Extract the [x, y] coordinate from the center of the cell holding the provided text.  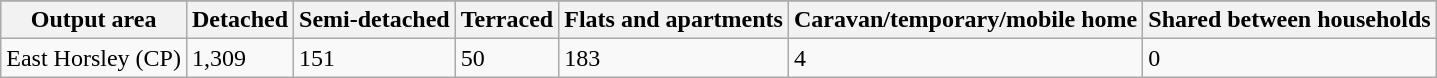
Shared between households [1290, 20]
East Horsley (CP) [94, 58]
0 [1290, 58]
183 [674, 58]
50 [506, 58]
Output area [94, 20]
151 [375, 58]
1,309 [240, 58]
Semi-detached [375, 20]
Flats and apartments [674, 20]
Detached [240, 20]
Caravan/temporary/mobile home [965, 20]
Terraced [506, 20]
4 [965, 58]
